Detect which cell encompasses the target text, then output its (x, y) center coordinate. 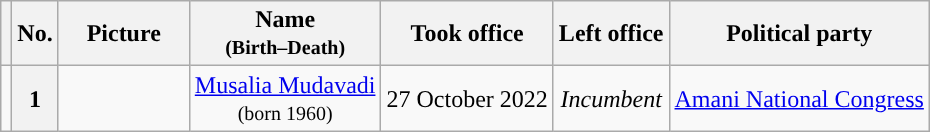
Incumbent (611, 98)
Took office (467, 34)
Musalia Mudavadi(born 1960) (285, 98)
27 October 2022 (467, 98)
Picture (124, 34)
Left office (611, 34)
1 (35, 98)
No. (35, 34)
Name(Birth–Death) (285, 34)
Political party (799, 34)
Amani National Congress (799, 98)
